Detect which cell encompasses the target text, then output its [x, y] center coordinate. 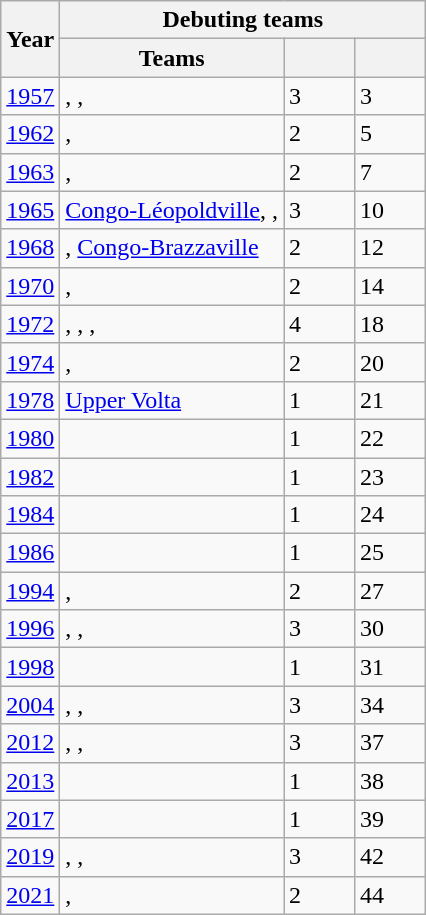
1978 [30, 400]
Year [30, 39]
1996 [30, 629]
24 [390, 515]
30 [390, 629]
25 [390, 553]
27 [390, 591]
1963 [30, 172]
1957 [30, 96]
Upper Volta [172, 400]
1972 [30, 324]
21 [390, 400]
18 [390, 324]
4 [320, 324]
2017 [30, 819]
1980 [30, 438]
37 [390, 743]
2019 [30, 857]
Teams [172, 58]
23 [390, 477]
2021 [30, 895]
1998 [30, 667]
1982 [30, 477]
42 [390, 857]
1974 [30, 362]
34 [390, 705]
1994 [30, 591]
2013 [30, 781]
1970 [30, 286]
44 [390, 895]
10 [390, 210]
5 [390, 134]
39 [390, 819]
14 [390, 286]
1984 [30, 515]
1965 [30, 210]
2004 [30, 705]
12 [390, 248]
1986 [30, 553]
, Congo-Brazzaville [172, 248]
Congo-Léopoldville, , [172, 210]
Debuting teams [243, 20]
7 [390, 172]
2012 [30, 743]
22 [390, 438]
, , , [172, 324]
1968 [30, 248]
20 [390, 362]
31 [390, 667]
38 [390, 781]
1962 [30, 134]
